For the text-containing cell, return its midpoint in (x, y) coordinate format. 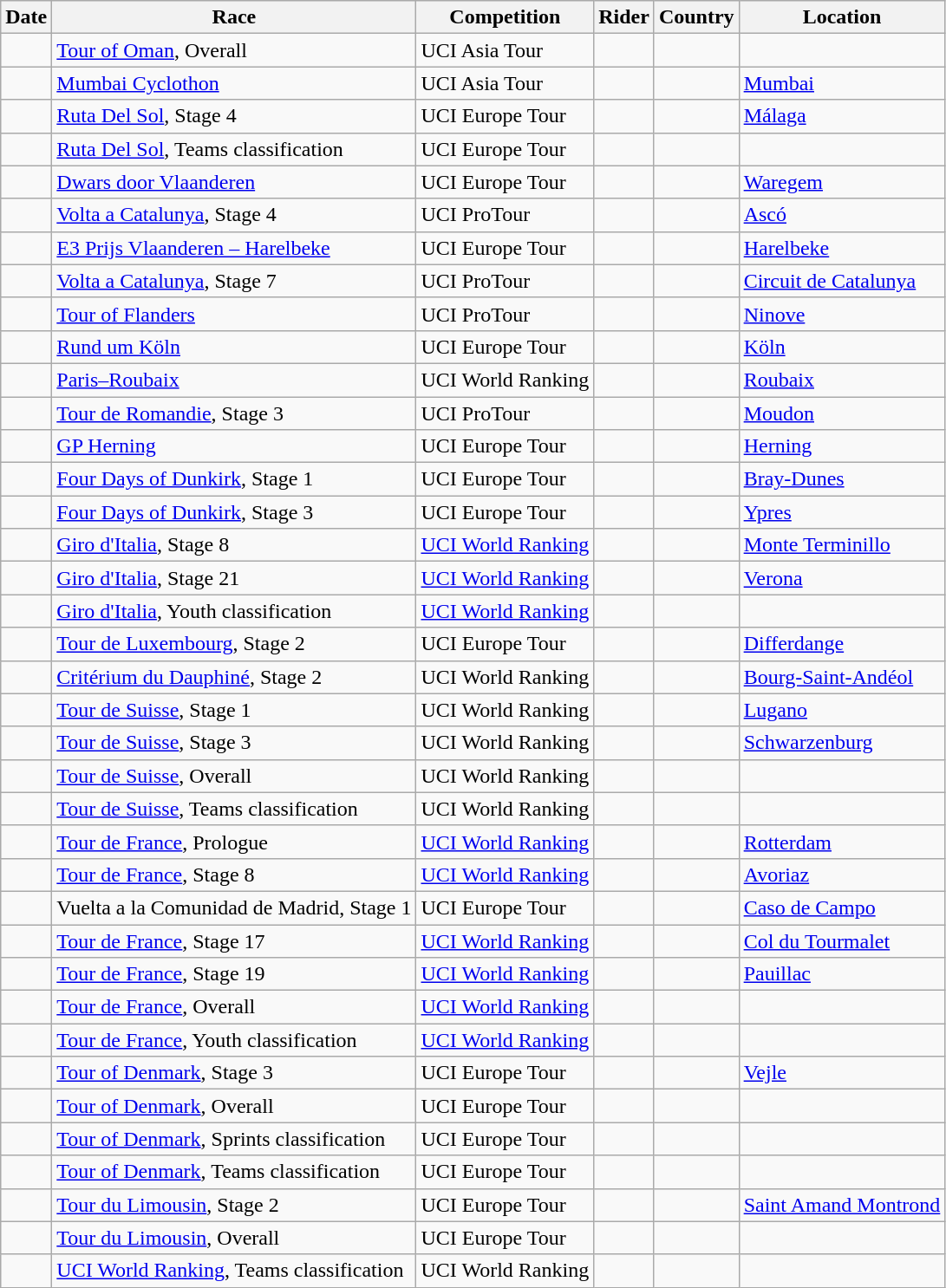
Vejle (842, 1073)
Four Days of Dunkirk, Stage 1 (234, 479)
Tour of Flanders (234, 314)
Rotterdam (842, 842)
Tour of Denmark, Teams classification (234, 1172)
Lugano (842, 710)
Tour du Limousin, Stage 2 (234, 1205)
Circuit de Catalunya (842, 281)
Differdange (842, 644)
Date (26, 17)
Tour de France, Stage 8 (234, 875)
Málaga (842, 116)
Roubaix (842, 380)
Ruta Del Sol, Stage 4 (234, 116)
Bray-Dunes (842, 479)
Tour de Suisse, Teams classification (234, 809)
Tour of Denmark, Sprints classification (234, 1139)
Volta a Catalunya, Stage 4 (234, 215)
Col du Tourmalet (842, 940)
Competition (505, 17)
UCI World Ranking, Teams classification (234, 1271)
Verona (842, 578)
Ruta Del Sol, Teams classification (234, 149)
Tour de France, Stage 17 (234, 940)
Tour de France, Youth classification (234, 1040)
Dwars door Vlaanderen (234, 182)
Waregem (842, 182)
Mumbai Cyclothon (234, 83)
Tour of Denmark, Stage 3 (234, 1073)
Ninove (842, 314)
Tour de Suisse, Overall (234, 776)
Giro d'Italia, Stage 21 (234, 578)
Tour du Limousin, Overall (234, 1238)
Monte Terminillo (842, 545)
Volta a Catalunya, Stage 7 (234, 281)
GP Herning (234, 446)
Moudon (842, 413)
Tour de France, Overall (234, 1007)
Country (696, 17)
Four Days of Dunkirk, Stage 3 (234, 512)
Mumbai (842, 83)
Tour de France, Prologue (234, 842)
Rider (624, 17)
Tour of Denmark, Overall (234, 1106)
Köln (842, 347)
Location (842, 17)
Tour de Romandie, Stage 3 (234, 413)
Saint Amand Montrond (842, 1205)
Pauillac (842, 974)
Giro d'Italia, Stage 8 (234, 545)
Avoriaz (842, 875)
Vuelta a la Comunidad de Madrid, Stage 1 (234, 907)
Rund um Köln (234, 347)
Herning (842, 446)
Ypres (842, 512)
Giro d'Italia, Youth classification (234, 611)
Race (234, 17)
Tour de Luxembourg, Stage 2 (234, 644)
Tour of Oman, Overall (234, 50)
Schwarzenburg (842, 743)
Tour de France, Stage 19 (234, 974)
Ascó (842, 215)
E3 Prijs Vlaanderen – Harelbeke (234, 248)
Tour de Suisse, Stage 3 (234, 743)
Paris–Roubaix (234, 380)
Critérium du Dauphiné, Stage 2 (234, 677)
Harelbeke (842, 248)
Caso de Campo (842, 907)
Bourg-Saint-Andéol (842, 677)
Tour de Suisse, Stage 1 (234, 710)
